Identify which cell holds the provided text, then report its [x, y] central coordinate. 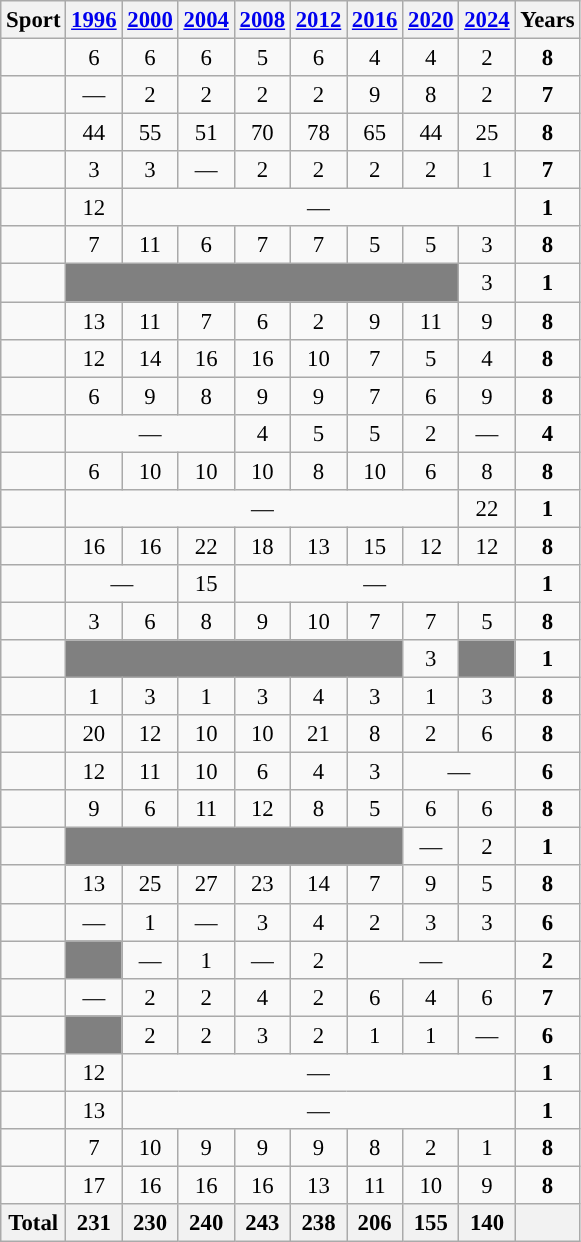
206 [375, 1223]
27 [206, 885]
70 [262, 133]
65 [375, 133]
155 [431, 1223]
140 [487, 1223]
Sport [34, 20]
17 [94, 1185]
2004 [206, 20]
51 [206, 133]
243 [262, 1223]
2012 [318, 20]
1996 [94, 20]
2024 [487, 20]
20 [94, 734]
55 [150, 133]
2020 [431, 20]
21 [318, 734]
2016 [375, 20]
238 [318, 1223]
231 [94, 1223]
Total [34, 1223]
240 [206, 1223]
2000 [150, 20]
2008 [262, 20]
23 [262, 885]
78 [318, 133]
18 [262, 546]
Years [548, 20]
230 [150, 1223]
